Detect which cell encompasses the target text, then output its [X, Y] center coordinate. 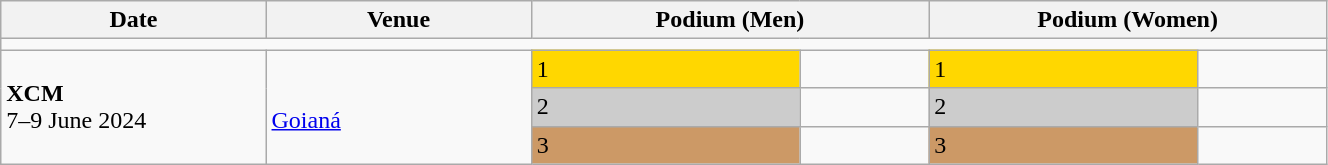
Podium (Women) [1128, 20]
Podium (Men) [730, 20]
XCM 7–9 June 2024 [134, 107]
Goianá [398, 107]
Date [134, 20]
Venue [398, 20]
